Locate the cell with the specified text and output its [X, Y] center coordinate. 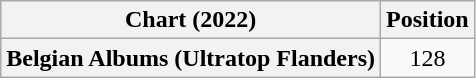
128 [428, 58]
Chart (2022) [191, 20]
Belgian Albums (Ultratop Flanders) [191, 58]
Position [428, 20]
